Return [x, y] of the center of cell containing provided text 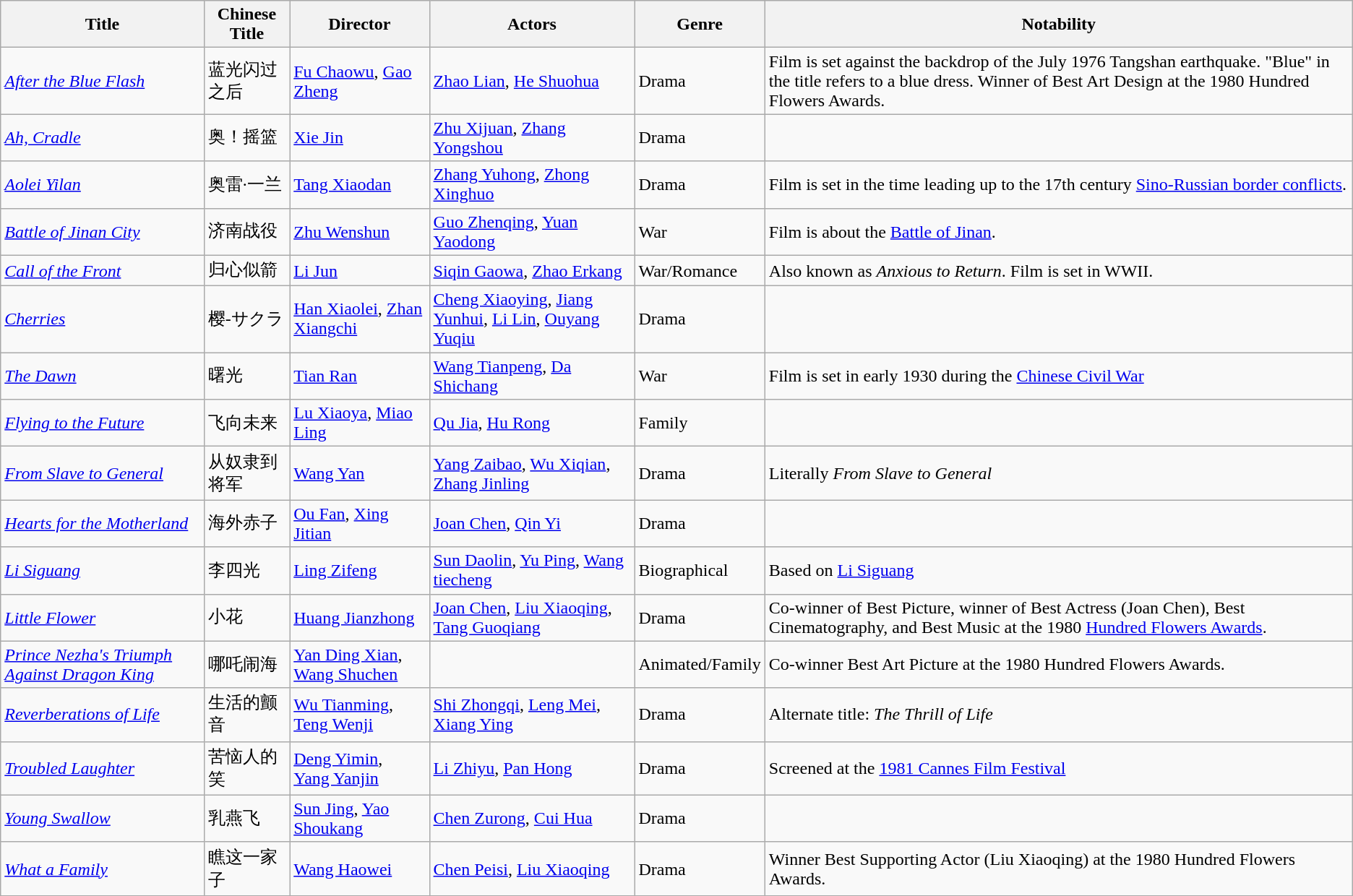
Also known as Anxious to Return. Film is set in WWII. [1058, 270]
The Dawn [103, 376]
Prince Nezha's Triumph Against Dragon King [103, 665]
Biographical [700, 571]
Joan Chen, Qin Yi [532, 523]
Cheng Xiaoying, Jiang Yunhui, Li Lin, Ouyang Yuqiu [532, 319]
Ling Zifeng [360, 571]
Han Xiaolei, Zhan Xiangchi [360, 319]
Qu Jia, Hu Rong [532, 423]
Film is set in the time leading up to the 17th century Sino-Russian border conflicts. [1058, 185]
瞧这一家子 [246, 869]
Li Jun [360, 270]
Li Zhiyu, Pan Hong [532, 768]
小花 [246, 617]
Chen Zurong, Cui Hua [532, 818]
Sun Jing, Yao Shoukang [360, 818]
Winner Best Supporting Actor (Liu Xiaoqing) at the 1980 Hundred Flowers Awards. [1058, 869]
From Slave to General [103, 473]
Call of the Front [103, 270]
Film is about the Battle of Jinan. [1058, 231]
Siqin Gaowa, Zhao Erkang [532, 270]
After the Blue Flash [103, 81]
哪吒闹海 [246, 665]
Wang Tianpeng, Da Shichang [532, 376]
Chen Peisi, Liu Xiaoqing [532, 869]
War/Romance [700, 270]
苦恼人的笑 [246, 768]
海外赤子 [246, 523]
Fu Chaowu, Gao Zheng [360, 81]
Screened at the 1981 Cannes Film Festival [1058, 768]
Actors [532, 25]
Genre [700, 25]
Co-winner of Best Picture, winner of Best Actress (Joan Chen), Best Cinematography, and Best Music at the 1980 Hundred Flowers Awards. [1058, 617]
Troubled Laughter [103, 768]
Film is set in early 1930 during the Chinese Civil War [1058, 376]
Wang Haowei [360, 869]
Cherries [103, 319]
Director [360, 25]
Based on Li Siguang [1058, 571]
樱-サクラ [246, 319]
Title [103, 25]
Yang Zaibao, Wu Xiqian, Zhang Jinling [532, 473]
乳燕飞 [246, 818]
Notability [1058, 25]
Sun Daolin, Yu Ping, Wang tiecheng [532, 571]
Little Flower [103, 617]
曙光 [246, 376]
Chinese Title [246, 25]
Literally From Slave to General [1058, 473]
李四光 [246, 571]
Zhang Yuhong, Zhong Xinghuo [532, 185]
Guo Zhenqing, Yuan Yaodong [532, 231]
Young Swallow [103, 818]
Lu Xiaoya, Miao Ling [360, 423]
Aolei Yilan [103, 185]
Animated/Family [700, 665]
Shi Zhongqi, Leng Mei, Xiang Ying [532, 715]
飞向未来 [246, 423]
Alternate title: The Thrill of Life [1058, 715]
Reverberations of Life [103, 715]
从奴隶到将军 [246, 473]
Tian Ran [360, 376]
Wang Yan [360, 473]
Tang Xiaodan [360, 185]
Zhao Lian, He Shuohua [532, 81]
Li Siguang [103, 571]
归心似箭 [246, 270]
Zhu Xijuan, Zhang Yongshou [532, 137]
Zhu Wenshun [360, 231]
Family [700, 423]
Flying to the Future [103, 423]
Hearts for the Motherland [103, 523]
Yan Ding Xian, Wang Shuchen [360, 665]
Ou Fan, Xing Jitian [360, 523]
Co-winner Best Art Picture at the 1980 Hundred Flowers Awards. [1058, 665]
生活的颤音 [246, 715]
Joan Chen, Liu Xiaoqing, Tang Guoqiang [532, 617]
济南战役 [246, 231]
奥雷·一兰 [246, 185]
奥！摇篮 [246, 137]
Wu Tianming, Teng Wenji [360, 715]
What a Family [103, 869]
Huang Jianzhong [360, 617]
Ah, Cradle [103, 137]
Deng Yimin,Yang Yanjin [360, 768]
蓝光闪过之后 [246, 81]
Battle of Jinan City [103, 231]
Xie Jin [360, 137]
